Capture the cell that displays the provided text and extract its [X, Y] central coordinate. 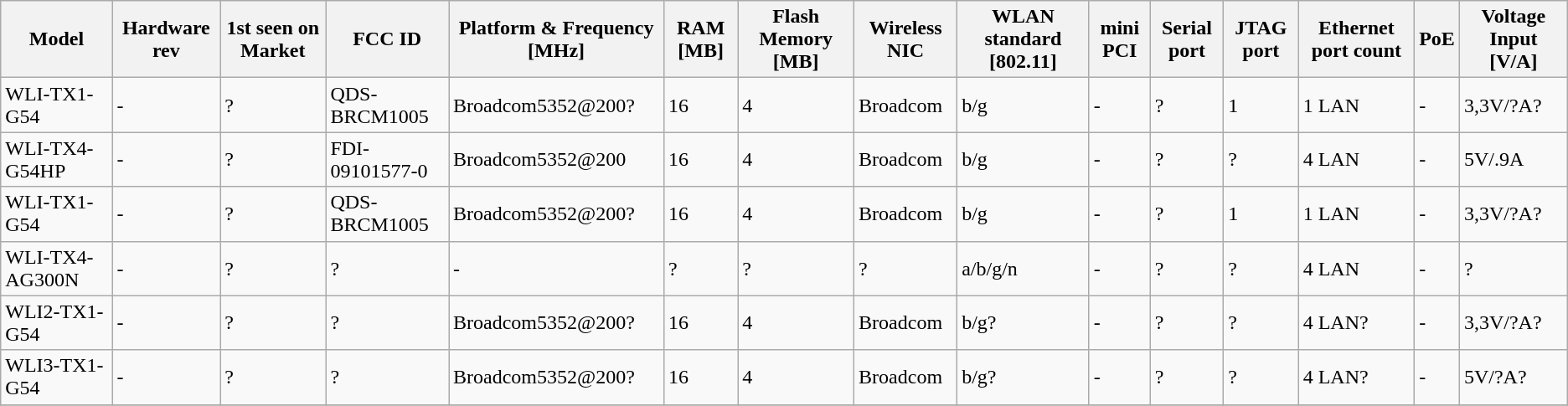
Flash Memory [MB] [796, 39]
Ethernet port count [1357, 39]
WLI-TX4-AG300N [57, 268]
Voltage Input [V/A] [1513, 39]
WLI3-TX1-G54 [57, 377]
Hardware rev [166, 39]
WLI2-TX1-G54 [57, 323]
WLAN standard [802.11] [1024, 39]
5V/?A? [1513, 377]
5V/.9A [1513, 159]
FDI-09101577-0 [387, 159]
Platform & Frequency [MHz] [556, 39]
JTAG port [1261, 39]
WLI-TX4-G54HP [57, 159]
PoE [1437, 39]
Broadcom5352@200 [556, 159]
a/b/g/n [1024, 268]
FCC ID [387, 39]
RAM [MB] [701, 39]
Model [57, 39]
Serial port [1186, 39]
1st seen on Market [273, 39]
mini PCI [1119, 39]
Wireless NIC [906, 39]
